Extract the [X, Y] coordinate from the center of the cell holding the provided text.  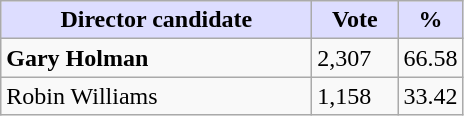
Robin Williams [156, 96]
Gary Holman [156, 58]
Director candidate [156, 20]
33.42 [430, 96]
1,158 [355, 96]
% [430, 20]
2,307 [355, 58]
66.58 [430, 58]
Vote [355, 20]
